Provide the (x, y) coordinate of the cell's center where the given text is located.  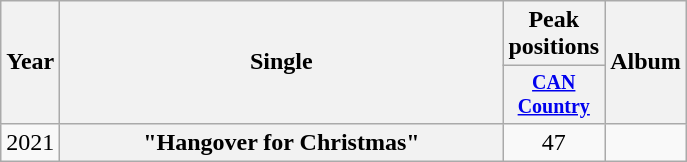
Single (282, 62)
CAN Country (554, 94)
47 (554, 142)
Year (30, 62)
"Hangover for Christmas" (282, 142)
2021 (30, 142)
Album (646, 62)
Peak positions (554, 34)
